Capture the cell that displays the provided text and extract its [x, y] central coordinate. 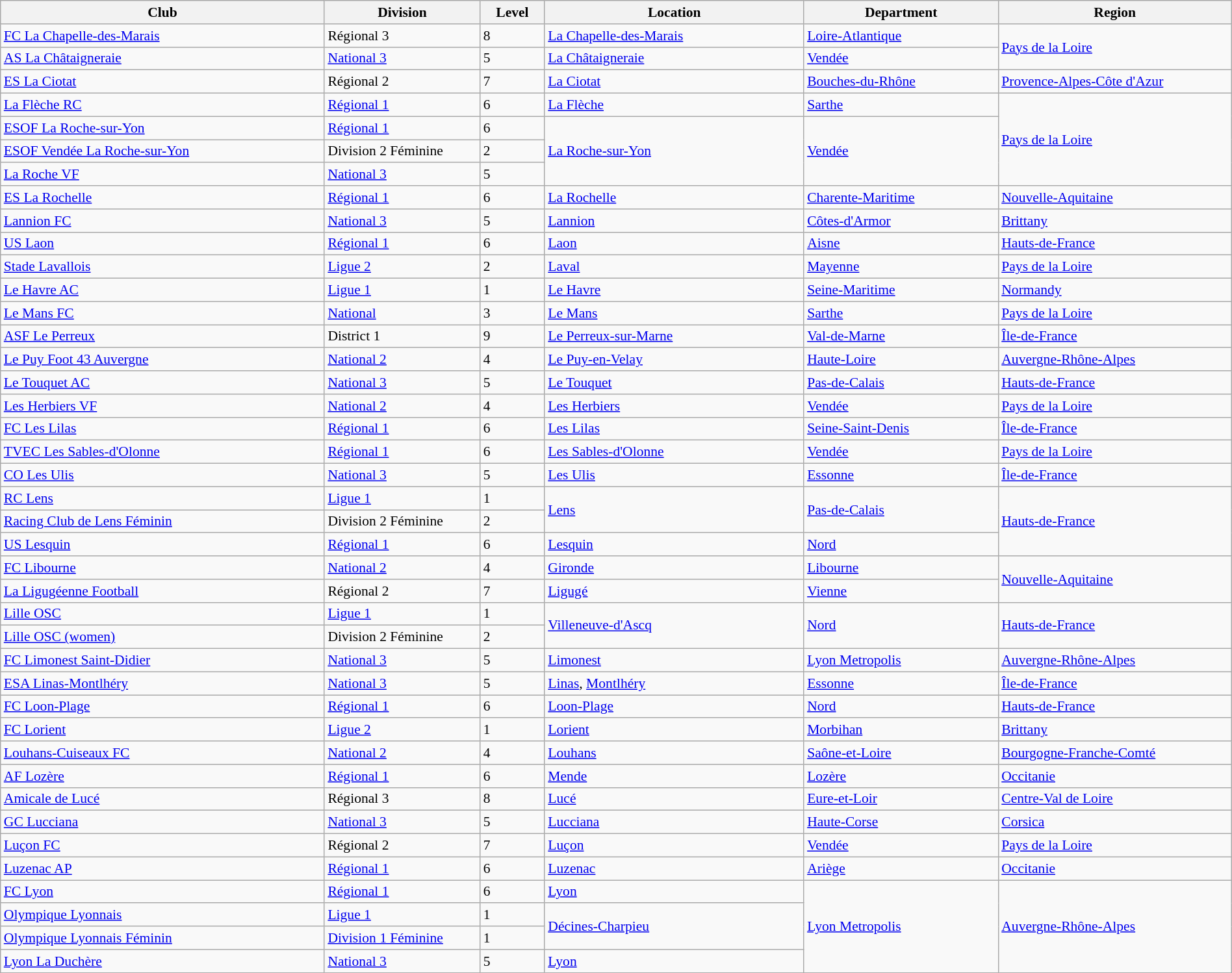
Saône-et-Loire [901, 753]
Bouches-du-Rhône [901, 82]
ASF Le Perreux [162, 336]
Loire-Atlantique [901, 36]
Les Ulis [674, 475]
FC Loon-Plage [162, 707]
Mayenne [901, 267]
Le Havre [674, 290]
Laon [674, 244]
Lucé [674, 799]
Luçon FC [162, 846]
Décines-Charpieu [674, 926]
ES La Ciotat [162, 82]
Louhans-Cuiseaux FC [162, 753]
La Flèche RC [162, 105]
FC Libourne [162, 568]
Lozère [901, 776]
National [402, 313]
Le Touquet AC [162, 383]
Les Herbiers [674, 406]
US Laon [162, 244]
Lille OSC [162, 614]
US Lesquin [162, 545]
Les Herbiers VF [162, 406]
FC La Chapelle-des-Marais [162, 36]
Lyon La Duchère [162, 961]
Seine-Saint-Denis [901, 429]
Amicale de Lucé [162, 799]
ESOF Vendée La Roche-sur-Yon [162, 151]
La Roche VF [162, 175]
3 [513, 313]
FC Les Lilas [162, 429]
Lesquin [674, 545]
La Chapelle-des-Marais [674, 36]
La Ligugéenne Football [162, 591]
Les Sables-d'Olonne [674, 452]
Lorient [674, 730]
Les Lilas [674, 429]
Lucciana [674, 822]
Villeneuve-d'Ascq [674, 625]
Le Perreux-sur-Marne [674, 336]
Haute-Corse [901, 822]
Bourgogne-Franche-Comté [1115, 753]
Olympique Lyonnais Féminin [162, 938]
Le Puy Foot 43 Auvergne [162, 360]
Lannion FC [162, 221]
Division [402, 12]
Linas, Montlhéry [674, 683]
Luzenac AP [162, 868]
Luçon [674, 846]
Centre-Val de Loire [1115, 799]
Lille OSC (women) [162, 637]
La Flèche [674, 105]
Department [901, 12]
Le Touquet [674, 383]
Aisne [901, 244]
Olympique Lyonnais [162, 915]
Region [1115, 12]
Le Mans FC [162, 313]
Gironde [674, 568]
Val-de-Marne [901, 336]
Location [674, 12]
Vienne [901, 591]
FC Limonest Saint-Didier [162, 661]
RC Lens [162, 498]
Charente-Maritime [901, 197]
District 1 [402, 336]
Limonest [674, 661]
Ariège [901, 868]
Le Havre AC [162, 290]
Louhans [674, 753]
Ligugé [674, 591]
Provence-Alpes-Côte d'Azur [1115, 82]
Laval [674, 267]
AS La Châtaigneraie [162, 58]
ES La Rochelle [162, 197]
FC Lorient [162, 730]
9 [513, 336]
Level [513, 12]
CO Les Ulis [162, 475]
Eure-et-Loir [901, 799]
Division 1 Féminine [402, 938]
Lannion [674, 221]
Morbihan [901, 730]
Seine-Maritime [901, 290]
Loon-Plage [674, 707]
GC Lucciana [162, 822]
FC Lyon [162, 892]
ESOF La Roche-sur-Yon [162, 128]
La Ciotat [674, 82]
TVEC Les Sables-d'Olonne [162, 452]
Stade Lavallois [162, 267]
Club [162, 12]
La Châtaigneraie [674, 58]
Luzenac [674, 868]
Lens [674, 509]
ESA Linas-Montlhéry [162, 683]
Racing Club de Lens Féminin [162, 522]
La Rochelle [674, 197]
Haute-Loire [901, 360]
Côtes-d'Armor [901, 221]
Mende [674, 776]
Le Puy-en-Velay [674, 360]
Libourne [901, 568]
Le Mans [674, 313]
Corsica [1115, 822]
La Roche-sur-Yon [674, 151]
Normandy [1115, 290]
AF Lozère [162, 776]
